Pinpoint the cell where the given text exists, returning its [x, y] midpoint coordinate. 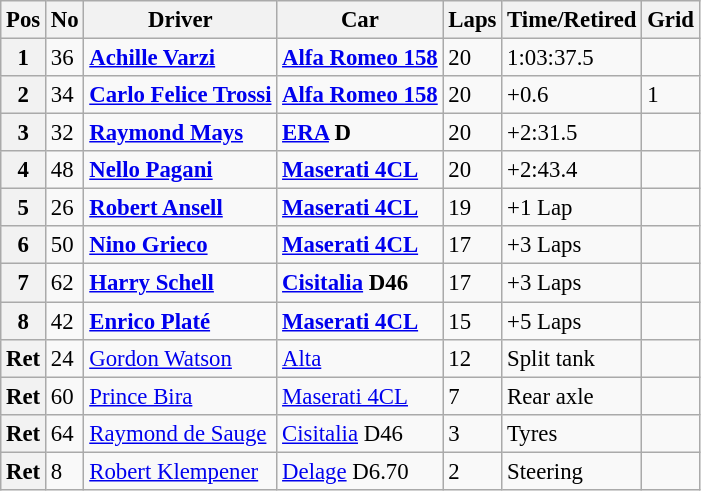
Nello Pagani [180, 170]
Rear axle [572, 396]
Prince Bira [180, 396]
Robert Ansell [180, 208]
Enrico Platé [180, 321]
Raymond de Sauge [180, 433]
62 [65, 283]
24 [65, 358]
5 [24, 208]
Carlo Felice Trossi [180, 95]
32 [65, 133]
12 [472, 358]
50 [65, 245]
+0.6 [572, 95]
No [65, 20]
Delage D6.70 [360, 471]
Harry Schell [180, 283]
6 [24, 245]
Gordon Watson [180, 358]
36 [65, 58]
19 [472, 208]
34 [65, 95]
4 [24, 170]
15 [472, 321]
Driver [180, 20]
Tyres [572, 433]
Split tank [572, 358]
Achille Varzi [180, 58]
Nino Grieco [180, 245]
64 [65, 433]
Pos [24, 20]
+2:31.5 [572, 133]
+1 Lap [572, 208]
26 [65, 208]
Steering [572, 471]
48 [65, 170]
Raymond Mays [180, 133]
ERA D [360, 133]
42 [65, 321]
Time/Retired [572, 20]
+2:43.4 [572, 170]
+5 Laps [572, 321]
Robert Klempener [180, 471]
1:03:37.5 [572, 58]
Laps [472, 20]
Alta [360, 358]
Grid [670, 20]
60 [65, 396]
Car [360, 20]
